Determine the [x, y] coordinate at the center of the cell enclosing the given text.  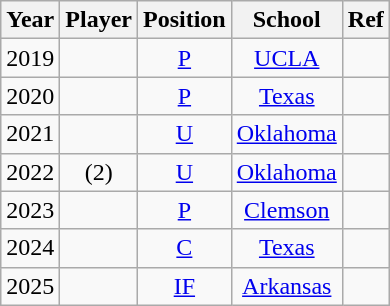
Player [99, 20]
2025 [30, 286]
IF [185, 286]
Position [185, 20]
Ref [366, 20]
2023 [30, 210]
2022 [30, 172]
2020 [30, 96]
2021 [30, 134]
School [286, 20]
Year [30, 20]
2019 [30, 58]
C [185, 248]
(2) [99, 172]
Arkansas [286, 286]
UCLA [286, 58]
Clemson [286, 210]
2024 [30, 248]
